Locate the cell with the specified text and output its (X, Y) center coordinate. 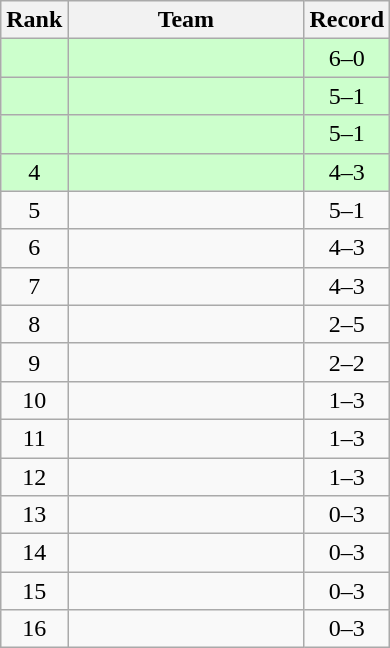
14 (34, 553)
6 (34, 248)
4 (34, 172)
11 (34, 438)
12 (34, 477)
Record (347, 20)
15 (34, 591)
2–5 (347, 324)
7 (34, 286)
13 (34, 515)
16 (34, 629)
6–0 (347, 58)
5 (34, 210)
Rank (34, 20)
10 (34, 400)
8 (34, 324)
9 (34, 362)
2–2 (347, 362)
Team (186, 20)
